For the text-containing cell, return its midpoint in (x, y) coordinate format. 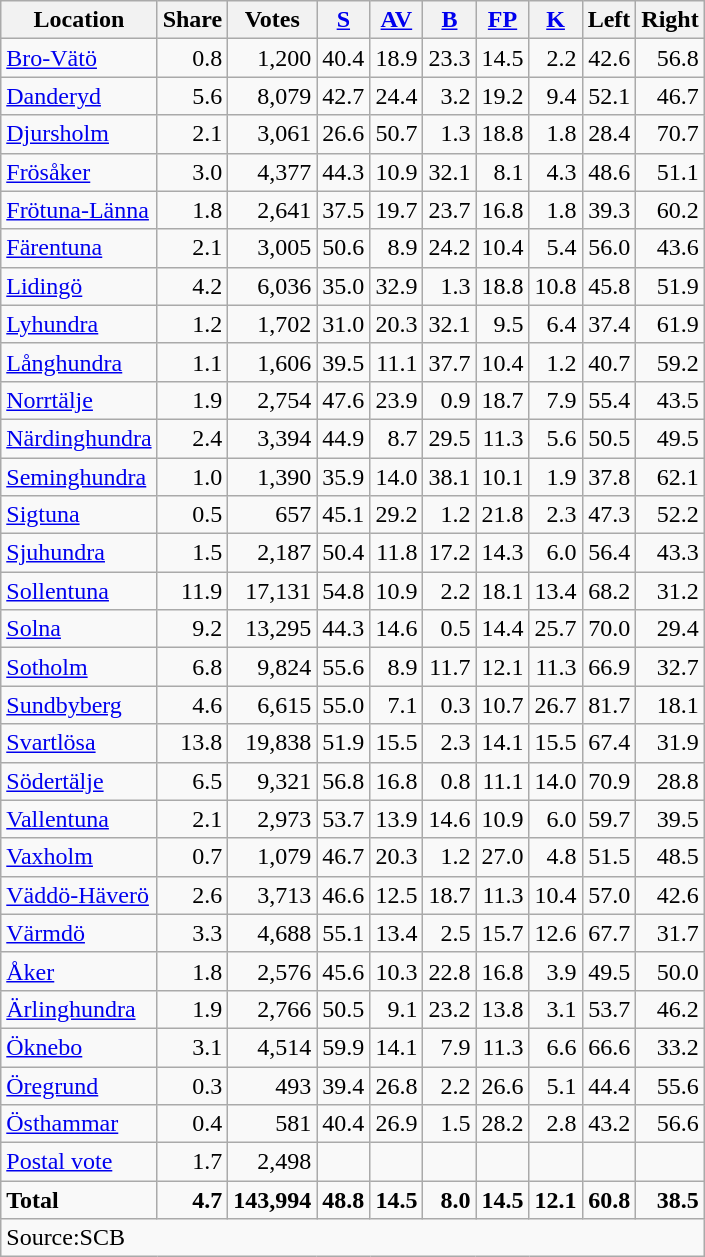
29.2 (396, 515)
0.4 (192, 1124)
Vaxholm (79, 857)
55.1 (344, 933)
60.8 (609, 1200)
54.8 (344, 591)
4.6 (192, 705)
Source:SCB (353, 1238)
3.0 (192, 172)
10.3 (396, 971)
9.2 (192, 629)
19.2 (502, 96)
59.7 (609, 819)
18.9 (396, 58)
Bro-Vätö (79, 58)
2,973 (272, 819)
24.2 (450, 248)
19.7 (396, 210)
B (450, 20)
Right (670, 20)
Väddö-Häverö (79, 895)
5.4 (556, 248)
9.5 (502, 324)
28.2 (502, 1124)
Frösåker (79, 172)
3.9 (556, 971)
6,036 (272, 286)
1.7 (192, 1162)
Lyhundra (79, 324)
67.7 (609, 933)
44.9 (344, 438)
59.2 (670, 362)
45.6 (344, 971)
44.4 (609, 1085)
66.9 (609, 667)
37.8 (609, 477)
81.7 (609, 705)
39.3 (609, 210)
Närdinghundra (79, 438)
3,394 (272, 438)
23.3 (450, 58)
56.6 (670, 1124)
Frötuna-Länna (79, 210)
3.2 (450, 96)
4.7 (192, 1200)
19,838 (272, 743)
Norrtälje (79, 400)
31.7 (670, 933)
4,377 (272, 172)
Danderyd (79, 96)
43.2 (609, 1124)
27.0 (502, 857)
43.6 (670, 248)
0.7 (192, 857)
4.2 (192, 286)
3.3 (192, 933)
Sjuhundra (79, 553)
143,994 (272, 1200)
Left (609, 20)
42.7 (344, 96)
31.0 (344, 324)
1,606 (272, 362)
2,576 (272, 971)
1.1 (192, 362)
40.7 (609, 362)
Färentuna (79, 248)
23.2 (450, 1009)
Värmdö (79, 933)
Seminghundra (79, 477)
Sotholm (79, 667)
46.6 (344, 895)
11.9 (192, 591)
Location (79, 20)
1,390 (272, 477)
2,766 (272, 1009)
FP (502, 20)
2.8 (556, 1124)
9,321 (272, 781)
4,514 (272, 1047)
3,005 (272, 248)
6.6 (556, 1047)
7.1 (396, 705)
35.9 (344, 477)
S (344, 20)
50.6 (344, 248)
66.6 (609, 1047)
35.0 (344, 286)
48.8 (344, 1200)
13,295 (272, 629)
4.8 (556, 857)
55.4 (609, 400)
61.9 (670, 324)
2,754 (272, 400)
K (556, 20)
43.5 (670, 400)
62.1 (670, 477)
493 (272, 1085)
8.0 (450, 1200)
47.6 (344, 400)
Ärlinghundra (79, 1009)
14.4 (502, 629)
10.1 (502, 477)
45.8 (609, 286)
37.5 (344, 210)
Total (79, 1200)
1,702 (272, 324)
38.1 (450, 477)
31.2 (670, 591)
17.2 (450, 553)
2.6 (192, 895)
11.7 (450, 667)
3,061 (272, 134)
48.6 (609, 172)
10.8 (556, 286)
52.1 (609, 96)
46.2 (670, 1009)
26.8 (396, 1085)
9,824 (272, 667)
59.9 (344, 1047)
25.7 (556, 629)
4.3 (556, 172)
2,498 (272, 1162)
37.4 (609, 324)
AV (396, 20)
21.8 (502, 515)
8.7 (396, 438)
47.3 (609, 515)
52.2 (670, 515)
12.6 (556, 933)
29.5 (450, 438)
3,713 (272, 895)
56.4 (609, 553)
23.7 (450, 210)
Sundbyberg (79, 705)
45.1 (344, 515)
Södertälje (79, 781)
Sigtuna (79, 515)
Lidingö (79, 286)
9.1 (396, 1009)
6,615 (272, 705)
Öregrund (79, 1085)
29.4 (670, 629)
31.9 (670, 743)
11.8 (396, 553)
43.3 (670, 553)
Votes (272, 20)
Öknebo (79, 1047)
8,079 (272, 96)
70.7 (670, 134)
6.8 (192, 667)
26.7 (556, 705)
24.4 (396, 96)
1,200 (272, 58)
39.4 (344, 1085)
2,641 (272, 210)
Östhammar (79, 1124)
22.8 (450, 971)
2.4 (192, 438)
60.2 (670, 210)
13.9 (396, 819)
Postal vote (79, 1162)
1,079 (272, 857)
2.5 (450, 933)
1.0 (192, 477)
15.7 (502, 933)
10.7 (502, 705)
581 (272, 1124)
48.5 (670, 857)
38.5 (670, 1200)
51.5 (609, 857)
50.4 (344, 553)
0.9 (450, 400)
56.0 (609, 248)
Share (192, 20)
4,688 (272, 933)
Åker (79, 971)
Solna (79, 629)
9.4 (556, 96)
12.5 (396, 895)
Svartlösa (79, 743)
5.1 (556, 1085)
32.9 (396, 286)
6.4 (556, 324)
33.2 (670, 1047)
23.9 (396, 400)
657 (272, 515)
68.2 (609, 591)
14.3 (502, 553)
32.7 (670, 667)
2,187 (272, 553)
57.0 (609, 895)
55.0 (344, 705)
28.8 (670, 781)
51.1 (670, 172)
Långhundra (79, 362)
50.7 (396, 134)
70.0 (609, 629)
70.9 (609, 781)
50.0 (670, 971)
67.4 (609, 743)
37.7 (450, 362)
Sollentuna (79, 591)
8.1 (502, 172)
Vallentuna (79, 819)
28.4 (609, 134)
17,131 (272, 591)
26.9 (396, 1124)
6.5 (192, 781)
Djursholm (79, 134)
